Capture the cell that displays the provided text and extract its (X, Y) central coordinate. 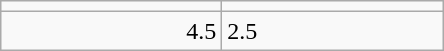
4.5 (112, 31)
2.5 (332, 31)
